Output the [x, y] coordinate of the center of the cell containing the given text.  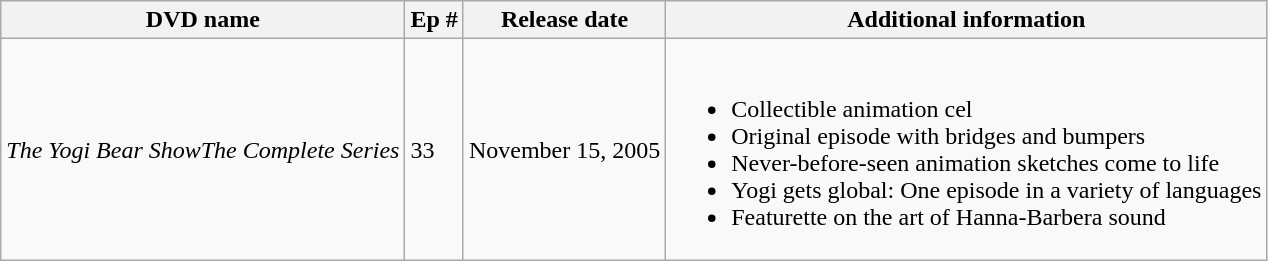
DVD name [203, 20]
Release date [564, 20]
The Yogi Bear ShowThe Complete Series [203, 150]
Additional information [966, 20]
33 [434, 150]
November 15, 2005 [564, 150]
Ep # [434, 20]
